Identify which cell holds the provided text, then report its [X, Y] central coordinate. 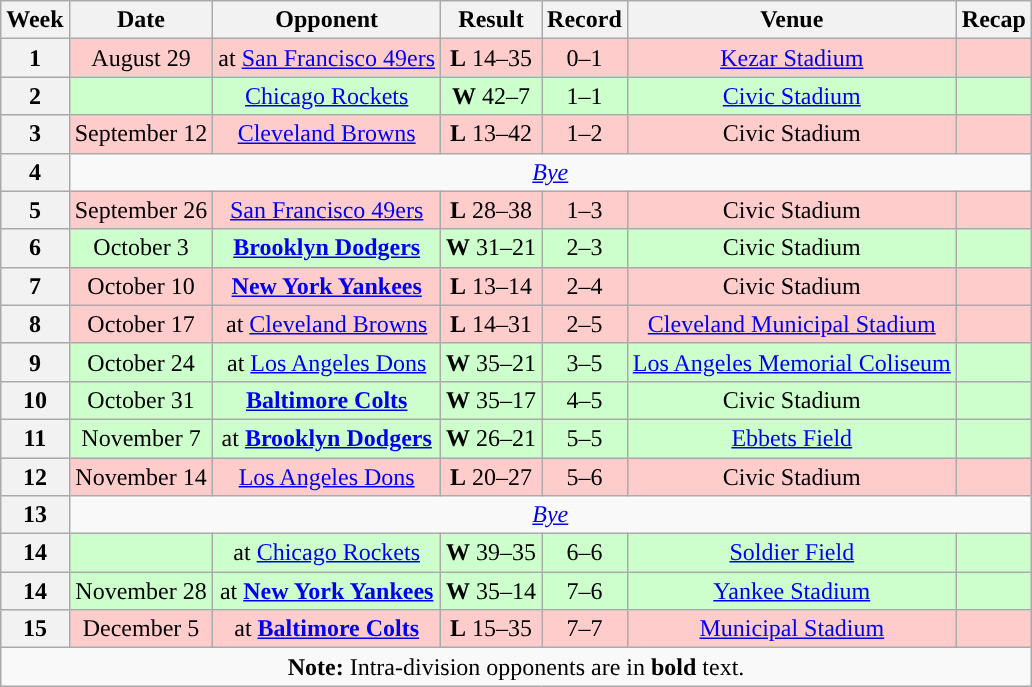
Brooklyn Dodgers [327, 248]
15 [35, 629]
November 14 [141, 477]
at Cleveland Browns [327, 324]
1–2 [585, 134]
Cleveland Browns [327, 134]
Yankee Stadium [792, 591]
11 [35, 438]
2–4 [585, 286]
W 39–35 [492, 553]
at Los Angeles Dons [327, 362]
Municipal Stadium [792, 629]
8 [35, 324]
Recap [994, 20]
12 [35, 477]
L 20–27 [492, 477]
October 24 [141, 362]
Los Angeles Dons [327, 477]
San Francisco 49ers [327, 210]
L 13–14 [492, 286]
W 31–21 [492, 248]
0–1 [585, 58]
Los Angeles Memorial Coliseum [792, 362]
2 [35, 96]
5–5 [585, 438]
13 [35, 515]
at Chicago Rockets [327, 553]
7–6 [585, 591]
October 31 [141, 400]
at New York Yankees [327, 591]
4 [35, 172]
7 [35, 286]
October 17 [141, 324]
Record [585, 20]
Soldier Field [792, 553]
Baltimore Colts [327, 400]
L 15–35 [492, 629]
1 [35, 58]
Note: Intra-division opponents are in bold text. [516, 667]
L 14–31 [492, 324]
Date [141, 20]
Ebbets Field [792, 438]
W 35–17 [492, 400]
L 28–38 [492, 210]
4–5 [585, 400]
1–3 [585, 210]
Chicago Rockets [327, 96]
7–7 [585, 629]
October 3 [141, 248]
L 13–42 [492, 134]
5 [35, 210]
6–6 [585, 553]
1–1 [585, 96]
Result [492, 20]
at San Francisco 49ers [327, 58]
2–3 [585, 248]
Venue [792, 20]
at Baltimore Colts [327, 629]
6 [35, 248]
10 [35, 400]
Week [35, 20]
3–5 [585, 362]
W 26–21 [492, 438]
October 10 [141, 286]
at Brooklyn Dodgers [327, 438]
3 [35, 134]
W 42–7 [492, 96]
5–6 [585, 477]
New York Yankees [327, 286]
W 35–21 [492, 362]
Kezar Stadium [792, 58]
November 7 [141, 438]
L 14–35 [492, 58]
November 28 [141, 591]
9 [35, 362]
W 35–14 [492, 591]
September 12 [141, 134]
August 29 [141, 58]
Cleveland Municipal Stadium [792, 324]
December 5 [141, 629]
September 26 [141, 210]
Opponent [327, 20]
2–5 [585, 324]
